Detect which cell encompasses the target text, then output its [x, y] center coordinate. 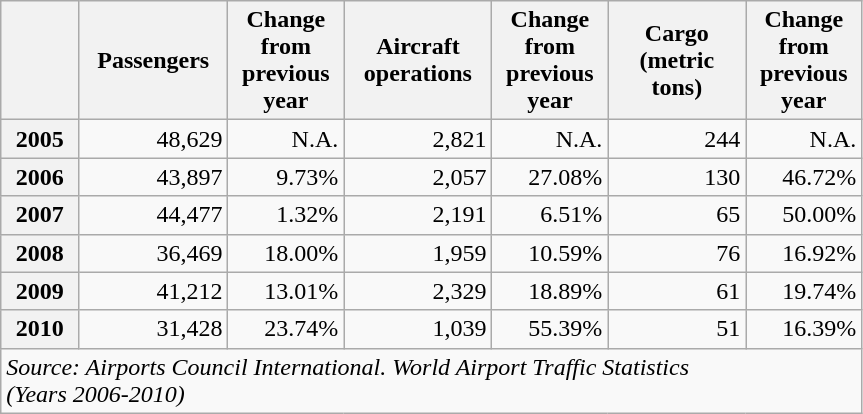
2006 [40, 177]
65 [677, 215]
Source: Airports Council International. World Airport Traffic Statistics(Years 2006-2010) [432, 380]
Aircraft operations [418, 60]
1.32% [286, 215]
1,959 [418, 253]
244 [677, 139]
2,057 [418, 177]
43,897 [154, 177]
130 [677, 177]
2,329 [418, 291]
18.89% [550, 291]
19.74% [804, 291]
10.59% [550, 253]
36,469 [154, 253]
23.74% [286, 329]
2,191 [418, 215]
1,039 [418, 329]
2010 [40, 329]
48,629 [154, 139]
Passengers [154, 60]
41,212 [154, 291]
2009 [40, 291]
2005 [40, 139]
50.00% [804, 215]
16.92% [804, 253]
2007 [40, 215]
46.72% [804, 177]
9.73% [286, 177]
55.39% [550, 329]
2,821 [418, 139]
44,477 [154, 215]
61 [677, 291]
51 [677, 329]
18.00% [286, 253]
27.08% [550, 177]
6.51% [550, 215]
13.01% [286, 291]
16.39% [804, 329]
Cargo(metric tons) [677, 60]
2008 [40, 253]
76 [677, 253]
31,428 [154, 329]
